Capture the cell that displays the provided text and extract its (x, y) central coordinate. 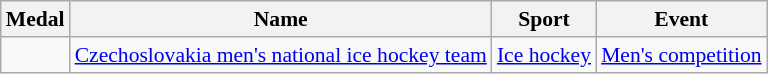
Men's competition (682, 55)
Event (682, 19)
Czechoslovakia men's national ice hockey team (281, 55)
Sport (544, 19)
Ice hockey (544, 55)
Medal (36, 19)
Name (281, 19)
